Identify which cell holds the provided text, then report its (x, y) central coordinate. 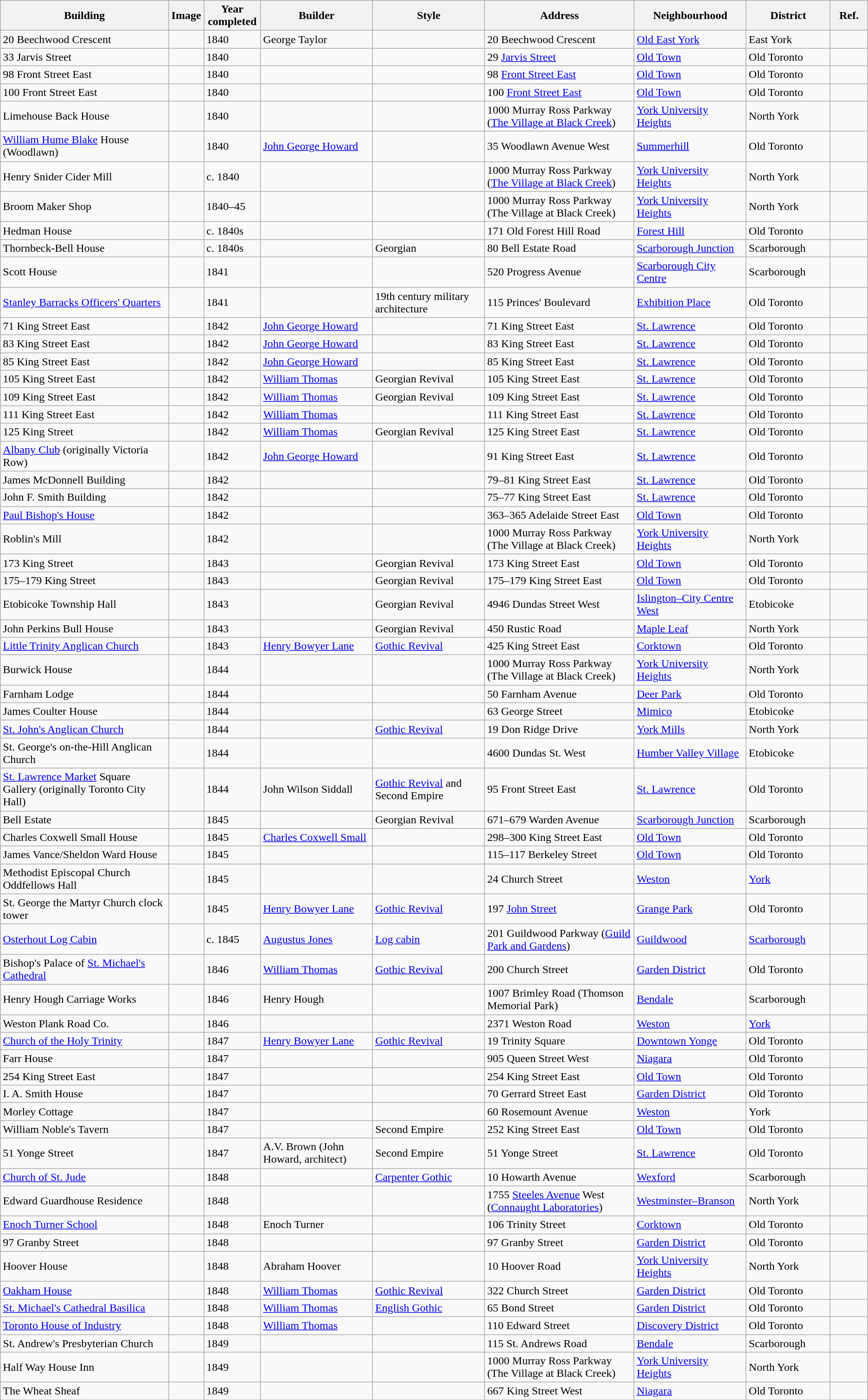
Paul Bishop's House (84, 515)
63 George Street (559, 712)
I. A. Smith House (84, 1094)
St. Andrew's Presbyterian Church (84, 1343)
905 Queen Street West (559, 1059)
East York (788, 39)
John F. Smith Building (84, 497)
Building (84, 16)
Mimico (690, 712)
Church of St. Jude (84, 1177)
29 Jarvis Street (559, 57)
James McDonnell Building (84, 480)
Deer Park (690, 694)
91 King Street East (559, 456)
Augustus Jones (317, 939)
Stanley Barracks Officers' Quarters (84, 302)
St. Michael's Cathedral Basilica (84, 1308)
10 Howarth Avenue (559, 1177)
c. 1845 (232, 939)
70 Gerrard Street East (559, 1094)
2371 Weston Road (559, 1023)
Style (429, 16)
Albany Club (originally Victoria Row) (84, 456)
4600 Dundas St. West (559, 753)
Morley Cottage (84, 1112)
197 John Street (559, 909)
125 King Street (84, 432)
173 King Street (84, 563)
24 Church Street (559, 879)
115 St. Andrews Road (559, 1343)
Forest Hill (690, 230)
York Mills (690, 729)
1755 Steeles Avenue West (Connaught Laboratories) (559, 1201)
173 King Street East (559, 563)
125 King Street East (559, 432)
Oakham House (84, 1290)
Builder (317, 16)
The Wheat Sheaf (84, 1391)
671–679 Warden Avenue (559, 820)
4946 Dundas Street West (559, 605)
19 Don Ridge Drive (559, 729)
Roblin's Mill (84, 539)
Limehouse Back House (84, 116)
Scarborough City Centre (690, 272)
Charles Coxwell Small (317, 837)
95 Front Street East (559, 789)
Carpenter Gothic (429, 1177)
Half Way House Inn (84, 1368)
Little Trinity Anglican Church (84, 646)
50 Farnham Avenue (559, 694)
Charles Coxwell Small House (84, 837)
Weston Plank Road Co. (84, 1023)
115 Princes' Boulevard (559, 302)
Farnham Lodge (84, 694)
Discovery District (690, 1325)
St. George's on-the-Hill Anglican Church (84, 753)
Guildwood (690, 939)
Abraham Hoover (317, 1266)
Log cabin (429, 939)
Thornbeck-Bell House (84, 248)
St. John's Anglican Church (84, 729)
115–117 Berkeley Street (559, 855)
322 Church Street (559, 1290)
Address (559, 16)
Bishop's Palace of St. Michael's Cathedral (84, 969)
Wexford (690, 1177)
175–179 King Street East (559, 580)
George Taylor (317, 39)
425 King Street East (559, 646)
19 Trinity Square (559, 1041)
106 Trinity Street (559, 1225)
James Coulter House (84, 712)
65 Bond Street (559, 1308)
10 Hoover Road (559, 1266)
Humber Valley Village (690, 753)
Scott House (84, 272)
Year completed (232, 16)
200 Church Street (559, 969)
1007 Brimley Road (Thomson Memorial Park) (559, 999)
Downtown Yonge (690, 1041)
Methodist Episcopal Church Oddfellows Hall (84, 879)
Westminster–Branson (690, 1201)
Henry Snider Cider Mill (84, 176)
Exhibition Place (690, 302)
667 King Street West (559, 1391)
201 Guildwood Parkway (Guild Park and Gardens) (559, 939)
Henry Hough Carriage Works (84, 999)
Neighbourhood (690, 16)
175–179 King Street (84, 580)
District (788, 16)
363–365 Adelaide Street East (559, 515)
Farr House (84, 1059)
John Wilson Siddall (317, 789)
Grange Park (690, 909)
298–300 King Street East (559, 837)
Maple Leaf (690, 628)
Church of the Holy Trinity (84, 1041)
Old East York (690, 39)
Summerhill (690, 146)
Broom Maker Shop (84, 207)
Enoch Turner (317, 1225)
William Noble's Tavern (84, 1129)
520 Progress Avenue (559, 272)
35 Woodlawn Avenue West (559, 146)
St. Lawrence Market Square Gallery (originally Toronto City Hall) (84, 789)
252 King Street East (559, 1129)
Bell Estate (84, 820)
80 Bell Estate Road (559, 248)
79–81 King Street East (559, 480)
Hoover House (84, 1266)
Etobicoke Township Hall (84, 605)
John Perkins Bull House (84, 628)
110 Edward Street (559, 1325)
Edward Guardhouse Residence (84, 1201)
Enoch Turner School (84, 1225)
James Vance/Sheldon Ward House (84, 855)
Islington–City Centre West (690, 605)
Ref. (849, 16)
60 Rosemount Avenue (559, 1112)
A.V. Brown (John Howard, architect) (317, 1153)
English Gothic (429, 1308)
1840–45 (232, 207)
19th century military architecture (429, 302)
William Hume Blake House (Woodlawn) (84, 146)
Gothic Revival and Second Empire (429, 789)
St. George the Martyr Church clock tower (84, 909)
Burwick House (84, 670)
171 Old Forest Hill Road (559, 230)
Image (186, 16)
Henry Hough (317, 999)
Toronto House of Industry (84, 1325)
Hedman House (84, 230)
75–77 King Street East (559, 497)
c. 1840 (232, 176)
Georgian (429, 248)
450 Rustic Road (559, 628)
33 Jarvis Street (84, 57)
Osterhout Log Cabin (84, 939)
